For the text-containing cell, return its midpoint in (x, y) coordinate format. 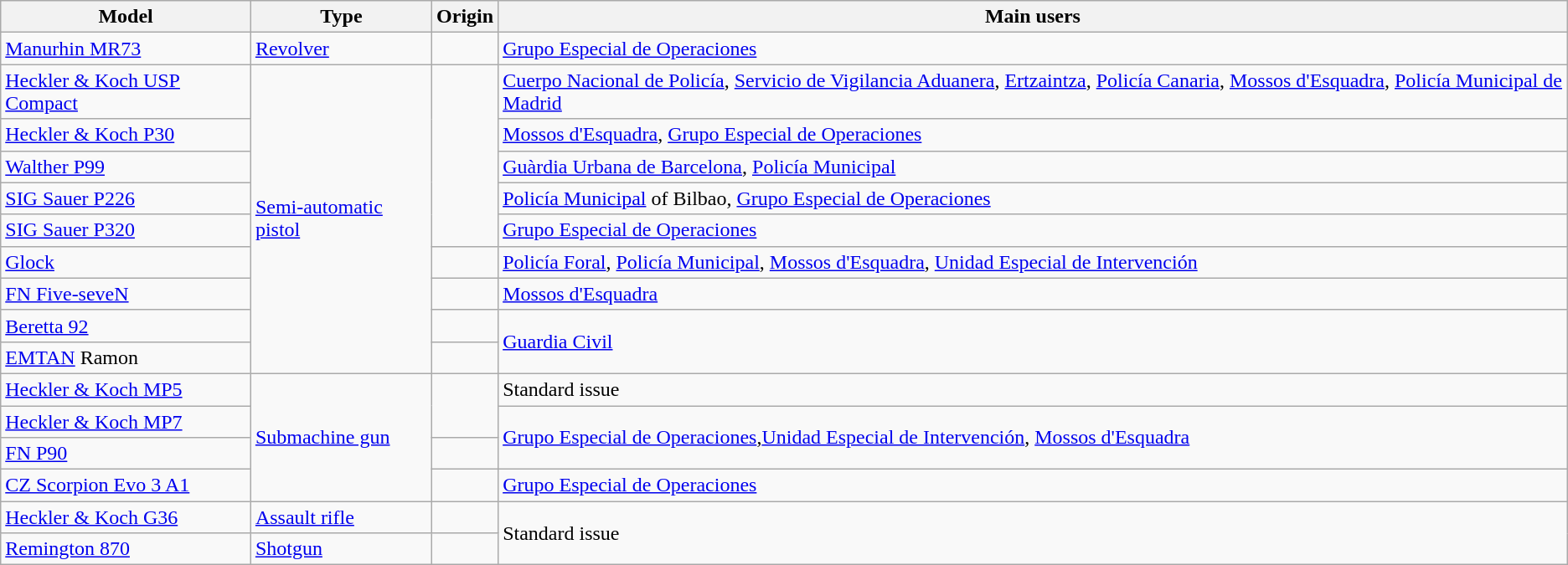
Policía Municipal of Bilbao, Grupo Especial de Operaciones (1034, 198)
Semi-automatic pistol (341, 219)
Heckler & Koch USP Compact (126, 92)
CZ Scorpion Evo 3 A1 (126, 485)
EMTAN Ramon (126, 357)
Remington 870 (126, 549)
SIG Sauer P226 (126, 198)
SIG Sauer P320 (126, 230)
Mossos d'Esquadra, Grupo Especial de Operaciones (1034, 135)
Beretta 92 (126, 326)
Heckler & Koch MP7 (126, 421)
Heckler & Koch P30 (126, 135)
Guàrdia Urbana de Barcelona, Policía Municipal (1034, 167)
FN Five-seveN (126, 294)
Submachine gun (341, 437)
Guardia Civil (1034, 342)
Policía Foral, Policía Municipal, Mossos d'Esquadra, Unidad Especial de Intervención (1034, 262)
Mossos d'Esquadra (1034, 294)
Main users (1034, 17)
Shotgun (341, 549)
Type (341, 17)
Glock (126, 262)
Revolver (341, 49)
Origin (466, 17)
Manurhin MR73 (126, 49)
Heckler & Koch MP5 (126, 389)
FN P90 (126, 454)
Model (126, 17)
Cuerpo Nacional de Policía, Servicio de Vigilancia Aduanera, Ertzaintza, Policía Canaria, Mossos d'Esquadra, Policía Municipal de Madrid (1034, 92)
Walther P99 (126, 167)
Heckler & Koch G36 (126, 517)
Grupo Especial de Operaciones,Unidad Especial de Intervención, Mossos d'Esquadra (1034, 437)
Assault rifle (341, 517)
